Detect which cell encompasses the target text, then output its [X, Y] center coordinate. 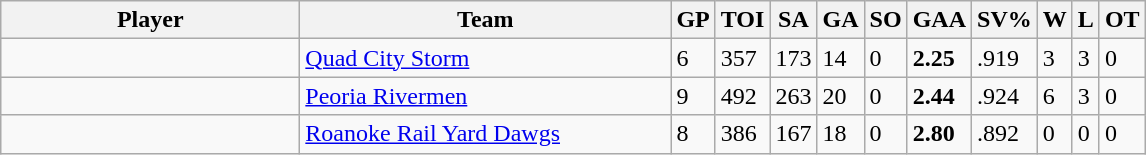
GAA [939, 20]
2.25 [939, 58]
357 [742, 58]
386 [742, 134]
SA [794, 20]
167 [794, 134]
8 [693, 134]
Roanoke Rail Yard Dawgs [486, 134]
L [1086, 20]
18 [840, 134]
2.80 [939, 134]
Peoria Rivermen [486, 96]
Team [486, 20]
20 [840, 96]
.919 [1005, 58]
Player [150, 20]
GA [840, 20]
SV% [1005, 20]
GP [693, 20]
TOI [742, 20]
.892 [1005, 134]
263 [794, 96]
.924 [1005, 96]
OT [1122, 20]
14 [840, 58]
173 [794, 58]
9 [693, 96]
492 [742, 96]
SO [886, 20]
W [1054, 20]
2.44 [939, 96]
Quad City Storm [486, 58]
